Search for the cell housing the specified text and yield its [x, y] center coordinate. 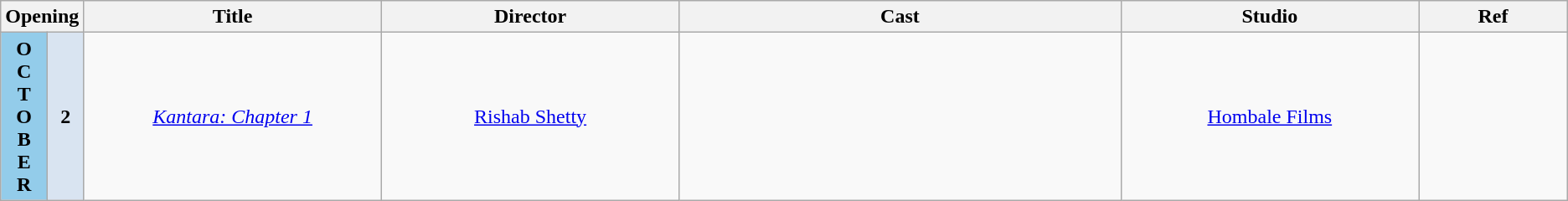
Hombale Films [1270, 116]
Director [529, 17]
Studio [1270, 17]
OCTOBER [24, 116]
Opening [42, 17]
Cast [900, 17]
2 [65, 116]
Title [233, 17]
Ref [1493, 17]
Rishab Shetty [529, 116]
Kantara: Chapter 1 [233, 116]
